Return [X, Y] of the center of cell containing provided text 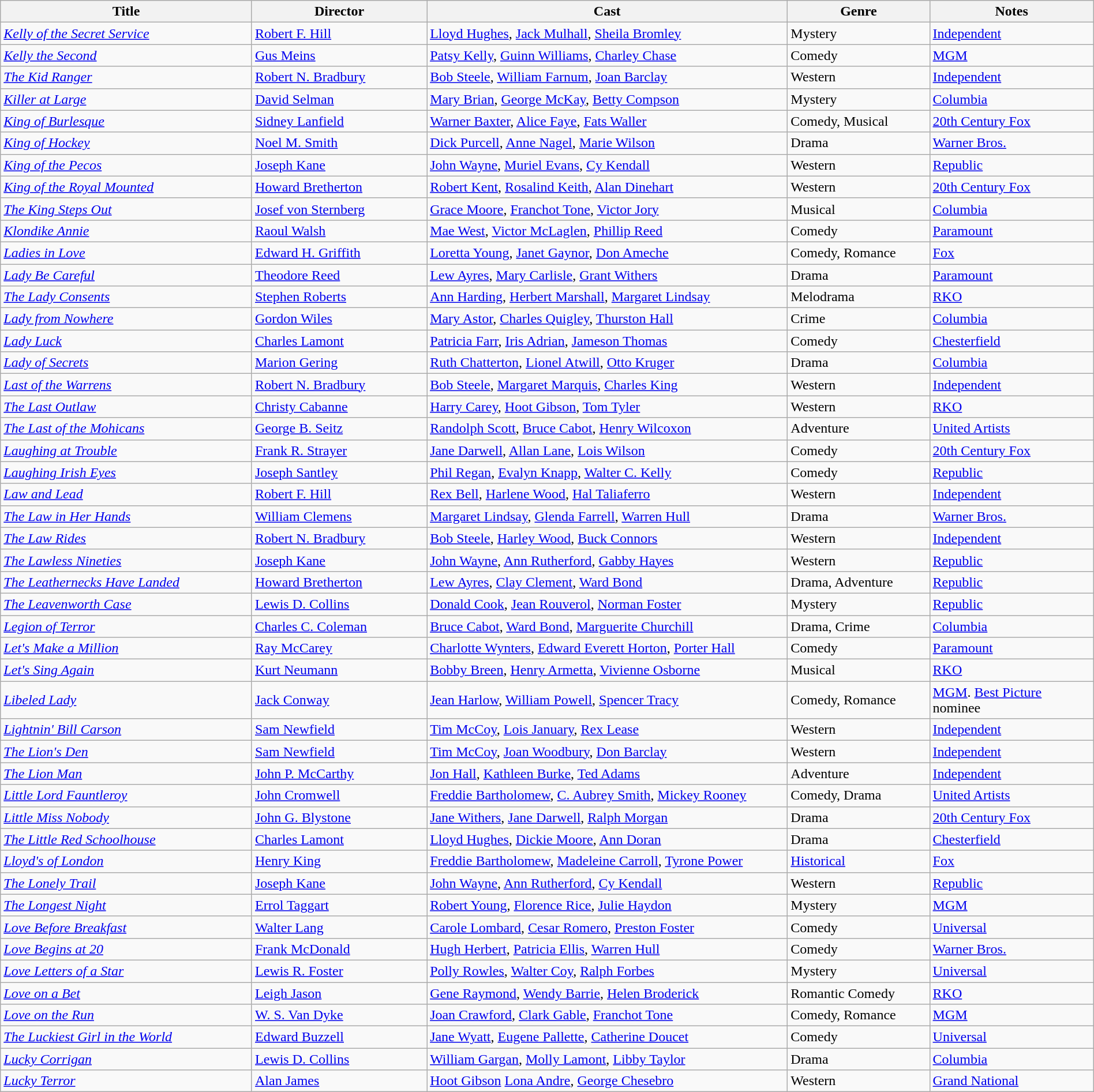
Notes [1011, 12]
Charles C. Coleman [339, 626]
Noel M. Smith [339, 143]
The Leathernecks Have Landed [126, 582]
Lloyd Hughes, Dickie Moore, Ann Doran [607, 839]
Hoot Gibson Lona Andre, George Chesebro [607, 1081]
Patricia Farr, Iris Adrian, Jameson Thomas [607, 341]
Polly Rowles, Walter Coy, Ralph Forbes [607, 971]
Gus Meins [339, 55]
Gordon Wiles [339, 319]
Lewis R. Foster [339, 971]
Grace Moore, Franchot Tone, Victor Jory [607, 209]
Jane Darwell, Allan Lane, Lois Wilson [607, 451]
The Kid Ranger [126, 77]
Ray McCarey [339, 648]
Edward Buzzell [339, 1037]
Tim McCoy, Joan Woodbury, Don Barclay [607, 752]
Lew Ayres, Mary Carlisle, Grant Withers [607, 275]
Drama, Adventure [859, 582]
Harry Carey, Hoot Gibson, Tom Tyler [607, 407]
Randolph Scott, Bruce Cabot, Henry Wilcoxon [607, 429]
Comedy, Drama [859, 795]
Lady from Nowhere [126, 319]
Last of the Warrens [126, 385]
Errol Taggart [339, 905]
Mary Brian, George McKay, Betty Compson [607, 99]
Frank R. Strayer [339, 451]
Laughing at Trouble [126, 451]
Melodrama [859, 297]
Legion of Terror [126, 626]
Donald Cook, Jean Rouverol, Norman Foster [607, 604]
The Last of the Mohicans [126, 429]
Lloyd Hughes, Jack Mulhall, Sheila Bromley [607, 33]
Tim McCoy, Lois January, Rex Lease [607, 730]
The Law Rides [126, 538]
John G. Blystone [339, 817]
Drama, Crime [859, 626]
Historical [859, 861]
Margaret Lindsay, Glenda Farrell, Warren Hull [607, 516]
Law and Lead [126, 494]
Crime [859, 319]
Let's Make a Million [126, 648]
Warner Baxter, Alice Faye, Fats Waller [607, 121]
Lady Be Careful [126, 275]
Carole Lombard, Cesar Romero, Preston Foster [607, 927]
John Cromwell [339, 795]
John Wayne, Ann Rutherford, Cy Kendall [607, 883]
Joseph Santley [339, 472]
The Lonely Trail [126, 883]
Walter Lang [339, 927]
Laughing Irish Eyes [126, 472]
Love on a Bet [126, 993]
Rex Bell, Harlene Wood, Hal Taliaferro [607, 494]
Jane Wyatt, Eugene Pallette, Catherine Doucet [607, 1037]
King of the Royal Mounted [126, 187]
Lucky Terror [126, 1081]
John Wayne, Muriel Evans, Cy Kendall [607, 165]
The Leavenworth Case [126, 604]
King of the Pecos [126, 165]
Freddie Bartholomew, Madeleine Carroll, Tyrone Power [607, 861]
King of Hockey [126, 143]
Kurt Neumann [339, 670]
The Law in Her Hands [126, 516]
George B. Seitz [339, 429]
Theodore Reed [339, 275]
Bob Steele, Harley Wood, Buck Connors [607, 538]
The Lion Man [126, 774]
Title [126, 12]
The Lawless Nineties [126, 560]
Charlotte Wynters, Edward Everett Horton, Porter Hall [607, 648]
The Last Outlaw [126, 407]
William Clemens [339, 516]
Robert Young, Florence Rice, Julie Haydon [607, 905]
Jean Harlow, William Powell, Spencer Tracy [607, 700]
The Luckiest Girl in the World [126, 1037]
Phil Regan, Evalyn Knapp, Walter C. Kelly [607, 472]
Mae West, Victor McLaglen, Phillip Reed [607, 231]
Marion Gering [339, 363]
The Little Red Schoolhouse [126, 839]
Henry King [339, 861]
Comedy, Musical [859, 121]
Bruce Cabot, Ward Bond, Marguerite Churchill [607, 626]
Robert Kent, Rosalind Keith, Alan Dinehart [607, 187]
Lady of Secrets [126, 363]
Little Lord Fauntleroy [126, 795]
Jack Conway [339, 700]
Libeled Lady [126, 700]
Cast [607, 12]
Frank McDonald [339, 949]
Stephen Roberts [339, 297]
Jane Withers, Jane Darwell, Ralph Morgan [607, 817]
Gene Raymond, Wendy Barrie, Helen Broderick [607, 993]
Christy Cabanne [339, 407]
W. S. Van Dyke [339, 1015]
Freddie Bartholomew, C. Aubrey Smith, Mickey Rooney [607, 795]
Kelly of the Secret Service [126, 33]
King of Burlesque [126, 121]
Genre [859, 12]
Leigh Jason [339, 993]
Little Miss Nobody [126, 817]
The Longest Night [126, 905]
Love Begins at 20 [126, 949]
Kelly the Second [126, 55]
Lady Luck [126, 341]
Mary Astor, Charles Quigley, Thurston Hall [607, 319]
Love Letters of a Star [126, 971]
Ann Harding, Herbert Marshall, Margaret Lindsay [607, 297]
Jon Hall, Kathleen Burke, Ted Adams [607, 774]
Patsy Kelly, Guinn Williams, Charley Chase [607, 55]
Edward H. Griffith [339, 253]
Hugh Herbert, Patricia Ellis, Warren Hull [607, 949]
Killer at Large [126, 99]
Lloyd's of London [126, 861]
Klondike Annie [126, 231]
Romantic Comedy [859, 993]
Lew Ayres, Clay Clement, Ward Bond [607, 582]
Director [339, 12]
Dick Purcell, Anne Nagel, Marie Wilson [607, 143]
The Lady Consents [126, 297]
Loretta Young, Janet Gaynor, Don Ameche [607, 253]
Bobby Breen, Henry Armetta, Vivienne Osborne [607, 670]
Sidney Lanfield [339, 121]
Alan James [339, 1081]
Bob Steele, Margaret Marquis, Charles King [607, 385]
The Lion's Den [126, 752]
MGM. Best Picture nominee [1011, 700]
Love on the Run [126, 1015]
Bob Steele, William Farnum, Joan Barclay [607, 77]
Love Before Breakfast [126, 927]
Lucky Corrigan [126, 1059]
Ladies in Love [126, 253]
Josef von Sternberg [339, 209]
John Wayne, Ann Rutherford, Gabby Hayes [607, 560]
John P. McCarthy [339, 774]
David Selman [339, 99]
The King Steps Out [126, 209]
Lightnin' Bill Carson [126, 730]
Ruth Chatterton, Lionel Atwill, Otto Kruger [607, 363]
Joan Crawford, Clark Gable, Franchot Tone [607, 1015]
Grand National [1011, 1081]
Raoul Walsh [339, 231]
William Gargan, Molly Lamont, Libby Taylor [607, 1059]
Let's Sing Again [126, 670]
